Detect which cell encompasses the target text, then output its (X, Y) center coordinate. 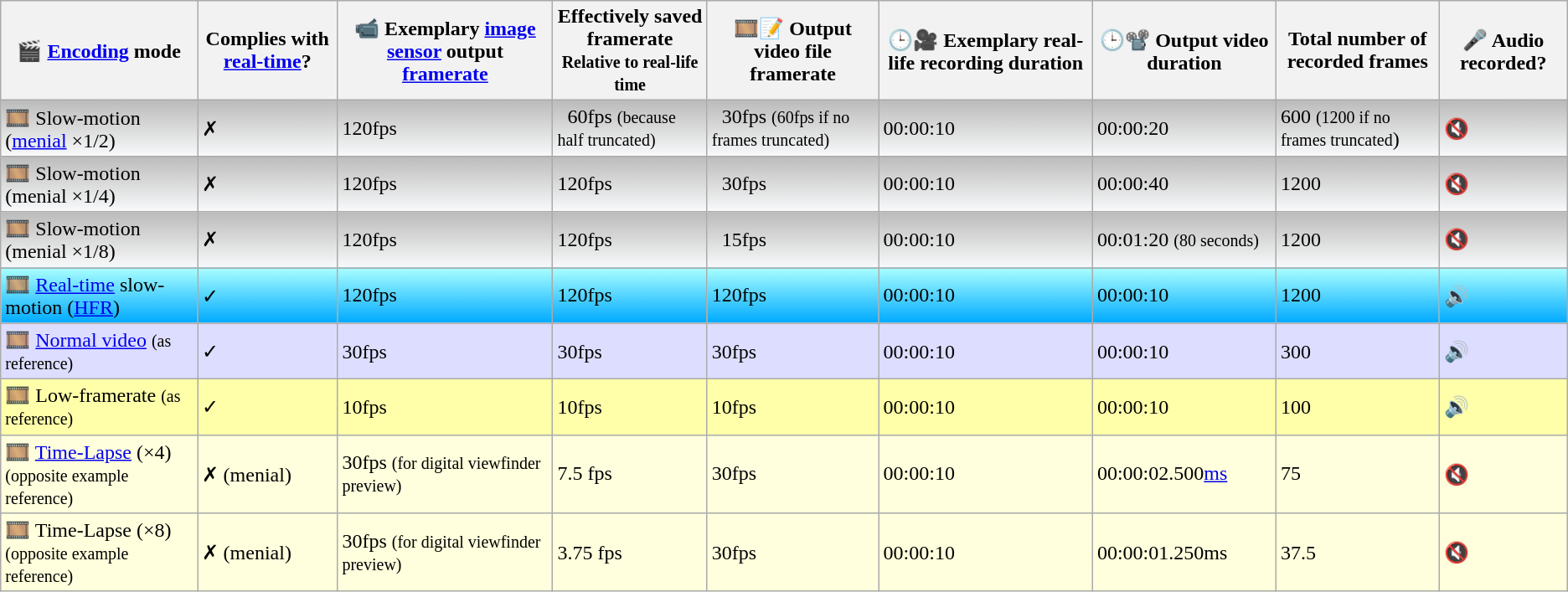
00:00:40 (1184, 184)
🎞️📝 Output video file framerate (792, 50)
37.5 (1357, 553)
00:00:20 (1184, 129)
Total number of recorded frames (1357, 50)
🎞️ Normal video (as reference) (99, 352)
7.5 fps (630, 474)
🎞️ Slow-motion (menial ×1/2) (99, 129)
🎞️ Real-time slow-motion (HFR) (99, 296)
🎬 Encoding mode (99, 50)
🎞️ Slow-motion (menial ×1/8) (99, 239)
🎞️ Time-Lapse (×4) (opposite example reference) (99, 474)
300 (1357, 352)
15fps (792, 239)
🕒🎥 Exemplary real-life recording duration (985, 50)
Complies with real-time? (268, 50)
60fps (because half truncated) (630, 129)
🕒📽️ Output video duration (1184, 50)
00:01:20 (80 seconds) (1184, 239)
🎞️ Low-framerate (as reference) (99, 407)
🎞️ Time-Lapse (×8) (opposite example reference) (99, 553)
Effectively saved framerateRelative to real-life time (630, 50)
75 (1357, 474)
🎤 Audio recorded? (1503, 50)
00:00:02.500ms (1184, 474)
3.75 fps (630, 553)
600 (1200 if no frames truncated) (1357, 129)
100 (1357, 407)
🎞️ Slow-motion (menial ×1/4) (99, 184)
📹 Exemplary image sensor output framerate (446, 50)
30fps (60fps if no frames truncated) (792, 129)
00:00:01.250ms (1184, 553)
